For the text-containing cell, return its midpoint in [x, y] coordinate format. 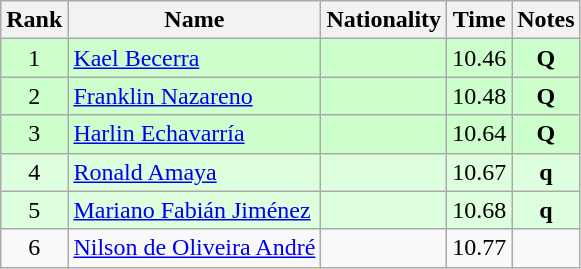
Kael Becerra [194, 58]
Nationality [384, 20]
Name [194, 20]
Franklin Nazareno [194, 96]
10.68 [480, 210]
Mariano Fabián Jiménez [194, 210]
10.46 [480, 58]
10.48 [480, 96]
4 [34, 172]
2 [34, 96]
Harlin Echavarría [194, 134]
Nilson de Oliveira André [194, 248]
Notes [546, 20]
10.67 [480, 172]
10.77 [480, 248]
Rank [34, 20]
5 [34, 210]
3 [34, 134]
6 [34, 248]
10.64 [480, 134]
Ronald Amaya [194, 172]
Time [480, 20]
1 [34, 58]
